Determine the [x, y] coordinate at the center of the cell enclosing the given text.  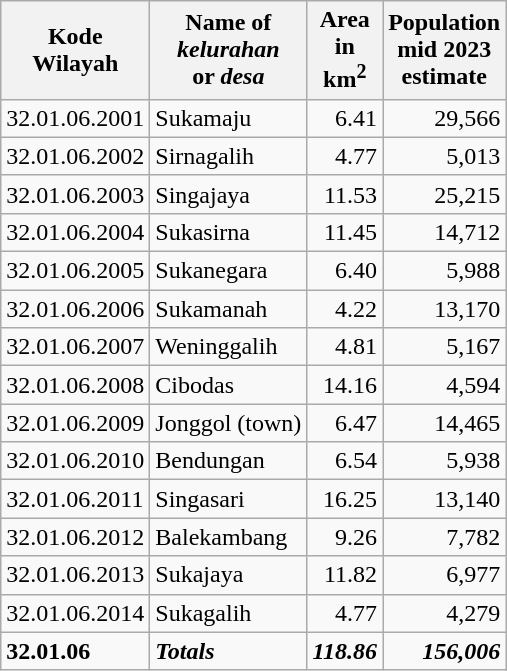
118.86 [345, 651]
Totals [228, 651]
14.16 [345, 385]
32.01.06.2013 [76, 575]
7,782 [444, 537]
4,279 [444, 613]
13,140 [444, 499]
32.01.06 [76, 651]
32.01.06.2002 [76, 156]
16.25 [345, 499]
6.41 [345, 118]
6.54 [345, 461]
32.01.06.2011 [76, 499]
32.01.06.2012 [76, 537]
11.45 [345, 232]
32.01.06.2001 [76, 118]
9.26 [345, 537]
32.01.06.2007 [76, 347]
Sukajaya [228, 575]
14,712 [444, 232]
32.01.06.2004 [76, 232]
Sukasirna [228, 232]
32.01.06.2010 [76, 461]
Sirnagalih [228, 156]
4.81 [345, 347]
5,167 [444, 347]
Area in km2 [345, 50]
Balekambang [228, 537]
14,465 [444, 423]
Kode Wilayah [76, 50]
Sukanegara [228, 271]
Bendungan [228, 461]
5,013 [444, 156]
5,988 [444, 271]
Cibodas [228, 385]
6.40 [345, 271]
4,594 [444, 385]
Name of kelurahan or desa [228, 50]
Sukamaju [228, 118]
32.01.06.2005 [76, 271]
32.01.06.2003 [76, 194]
Sukagalih [228, 613]
5,938 [444, 461]
11.82 [345, 575]
156,006 [444, 651]
4.22 [345, 309]
11.53 [345, 194]
25,215 [444, 194]
6.47 [345, 423]
Singajaya [228, 194]
29,566 [444, 118]
32.01.06.2009 [76, 423]
32.01.06.2008 [76, 385]
Weninggalih [228, 347]
32.01.06.2006 [76, 309]
32.01.06.2014 [76, 613]
Jonggol (town) [228, 423]
Singasari [228, 499]
13,170 [444, 309]
Populationmid 2023estimate [444, 50]
6,977 [444, 575]
Sukamanah [228, 309]
